Identify which cell holds the provided text, then report its [x, y] central coordinate. 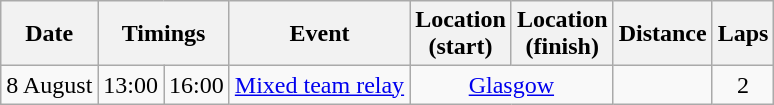
Laps [743, 34]
Timings [164, 34]
Location(finish) [562, 34]
Date [50, 34]
13:00 [131, 85]
2 [743, 85]
Mixed team relay [319, 85]
Glasgow [512, 85]
Event [319, 34]
Location(start) [461, 34]
16:00 [197, 85]
Distance [662, 34]
8 August [50, 85]
